From the cell containing the given text, extract its center point as [x, y] coordinate. 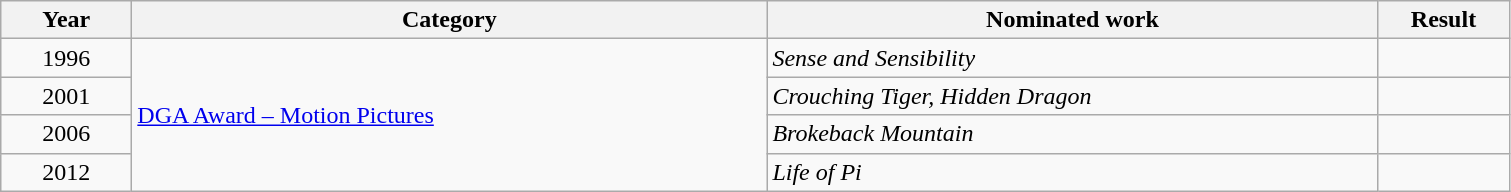
Nominated work [1072, 20]
2006 [66, 134]
2012 [66, 172]
Life of Pi [1072, 172]
Category [450, 20]
Sense and Sensibility [1072, 58]
1996 [66, 58]
2001 [66, 96]
Result [1444, 20]
Year [66, 20]
DGA Award – Motion Pictures [450, 115]
Crouching Tiger, Hidden Dragon [1072, 96]
Brokeback Mountain [1072, 134]
